Return the [x, y] coordinate for the center point of the cell that contains the specified text.  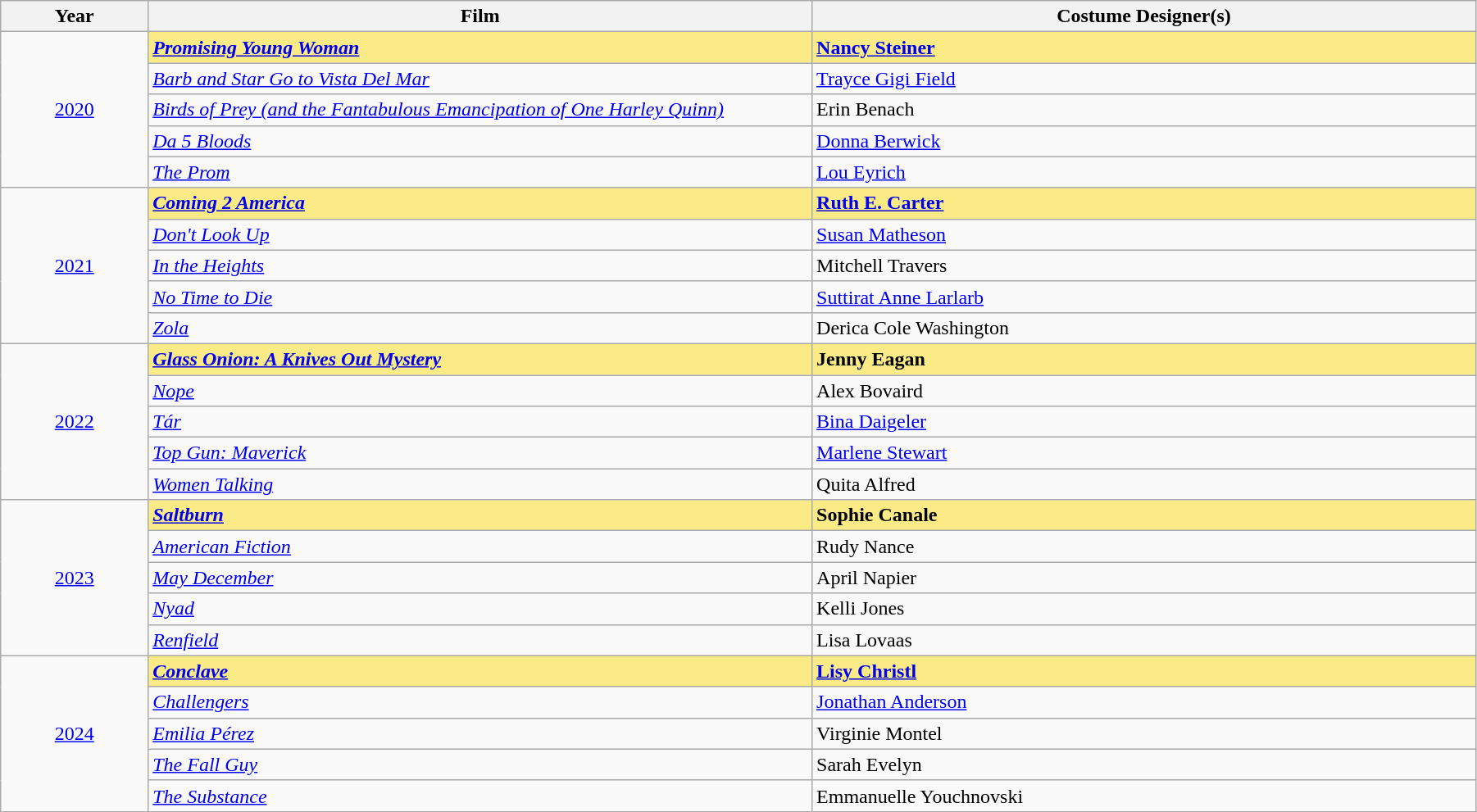
Erin Benach [1144, 110]
Mitchell Travers [1144, 265]
Kelli Jones [1144, 609]
Saltburn [480, 515]
Jonathan Anderson [1144, 702]
Lisy Christl [1144, 671]
Renfield [480, 640]
Donna Berwick [1144, 141]
Susan Matheson [1144, 234]
Quita Alfred [1144, 484]
Ruth E. Carter [1144, 203]
Emilia Pérez [480, 733]
Zola [480, 328]
Nancy Steiner [1144, 48]
2022 [75, 421]
Jenny Eagan [1144, 359]
American Fiction [480, 547]
The Fall Guy [480, 764]
The Substance [480, 796]
2020 [75, 110]
In the Heights [480, 265]
2024 [75, 733]
Virginie Montel [1144, 733]
Birds of Prey (and the Fantabulous Emancipation of One Harley Quinn) [480, 110]
No Time to Die [480, 297]
Film [480, 16]
Derica Cole Washington [1144, 328]
Emmanuelle Youchnovski [1144, 796]
Sarah Evelyn [1144, 764]
2021 [75, 265]
Tár [480, 422]
Conclave [480, 671]
Promising Young Woman [480, 48]
May December [480, 578]
Rudy Nance [1144, 547]
Women Talking [480, 484]
Top Gun: Maverick [480, 453]
Nope [480, 391]
Don't Look Up [480, 234]
Alex Bovaird [1144, 391]
Year [75, 16]
Bina Daigeler [1144, 422]
Challengers [480, 702]
Da 5 Bloods [480, 141]
Nyad [480, 609]
Sophie Canale [1144, 515]
Coming 2 America [480, 203]
April Napier [1144, 578]
2023 [75, 578]
Glass Onion: A Knives Out Mystery [480, 359]
The Prom [480, 172]
Barb and Star Go to Vista Del Mar [480, 79]
Marlene Stewart [1144, 453]
Lou Eyrich [1144, 172]
Lisa Lovaas [1144, 640]
Suttirat Anne Larlarb [1144, 297]
Trayce Gigi Field [1144, 79]
Costume Designer(s) [1144, 16]
